Provide the (x, y) coordinate of the cell's center where the given text is located.  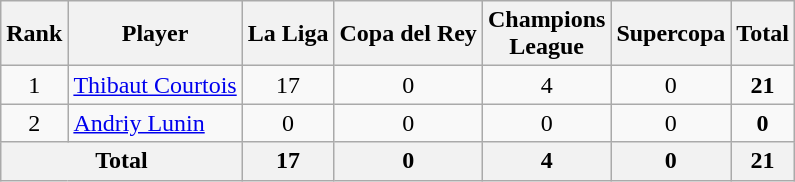
Supercopa (671, 34)
2 (34, 123)
Thibaut Courtois (155, 85)
Copa del Rey (408, 34)
Andriy Lunin (155, 123)
Rank (34, 34)
Player (155, 34)
ChampionsLeague (546, 34)
1 (34, 85)
La Liga (288, 34)
